Provide the [x, y] coordinate of the cell's center where the given text is located.  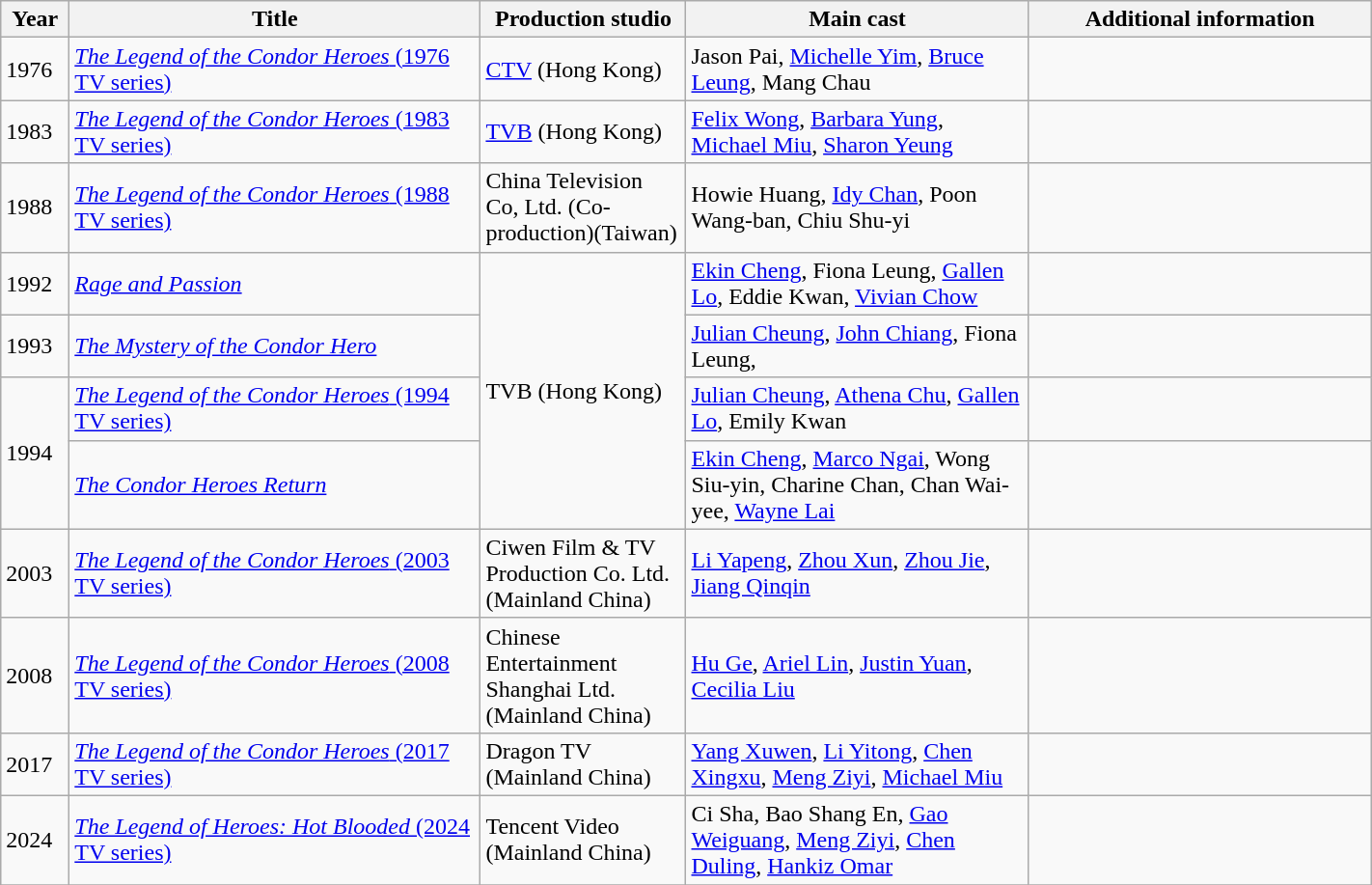
The Condor Heroes Return [275, 484]
The Mystery of the Condor Hero [275, 346]
1994 [35, 454]
Julian Cheung, Athena Chu, Gallen Lo, Emily Kwan [857, 409]
Li Yapeng, Zhou Xun, Zhou Jie, Jiang Qinqin [857, 573]
Main cast [857, 19]
Felix Wong, Barbara Yung, Michael Miu, Sharon Yeung [857, 131]
The Legend of the Condor Heroes (1994 TV series) [275, 409]
Title [275, 19]
Ciwen Film & TV Production Co. Ltd. (Mainland China) [583, 573]
1988 [35, 207]
2008 [35, 676]
CTV (Hong Kong) [583, 69]
The Legend of the Condor Heroes (2017 TV series) [275, 764]
2024 [35, 840]
Ekin Cheng, Marco Ngai, Wong Siu-yin, Charine Chan, Chan Wai-yee, Wayne Lai [857, 484]
Howie Huang, Idy Chan, Poon Wang-ban, Chiu Shu-yi [857, 207]
1993 [35, 346]
The Legend of Heroes: Hot Blooded (2024 TV series) [275, 840]
1992 [35, 284]
Tencent Video (Mainland China) [583, 840]
Additional information [1200, 19]
The Legend of the Condor Heroes (2008 TV series) [275, 676]
Ekin Cheng, Fiona Leung, Gallen Lo, Eddie Kwan, Vivian Chow [857, 284]
2003 [35, 573]
The Legend of the Condor Heroes (1976 TV series) [275, 69]
Year [35, 19]
Ci Sha, Bao Shang En, Gao Weiguang, Meng Ziyi, Chen Duling, Hankiz Omar [857, 840]
Jason Pai, Michelle Yim, Bruce Leung, Mang Chau [857, 69]
Rage and Passion [275, 284]
2017 [35, 764]
China Television Co, Ltd. (Co-production)(Taiwan) [583, 207]
Dragon TV (Mainland China) [583, 764]
Production studio [583, 19]
Yang Xuwen, Li Yitong, Chen Xingxu, Meng Ziyi, Michael Miu [857, 764]
The Legend of the Condor Heroes (2003 TV series) [275, 573]
The Legend of the Condor Heroes (1983 TV series) [275, 131]
The Legend of the Condor Heroes (1988 TV series) [275, 207]
1983 [35, 131]
1976 [35, 69]
Chinese Entertainment Shanghai Ltd.(Mainland China) [583, 676]
Hu Ge, Ariel Lin, Justin Yuan, Cecilia Liu [857, 676]
Julian Cheung, John Chiang, Fiona Leung, [857, 346]
